For the text-containing cell, return its midpoint in [x, y] coordinate format. 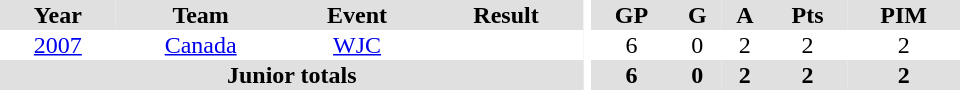
2007 [58, 45]
Pts [808, 15]
Result [506, 15]
G [698, 15]
A [745, 15]
Junior totals [292, 75]
PIM [904, 15]
GP [631, 15]
Event [358, 15]
Team [201, 15]
WJC [358, 45]
Year [58, 15]
Canada [201, 45]
